Provide the (x, y) coordinate of the cell's center where the given text is located.  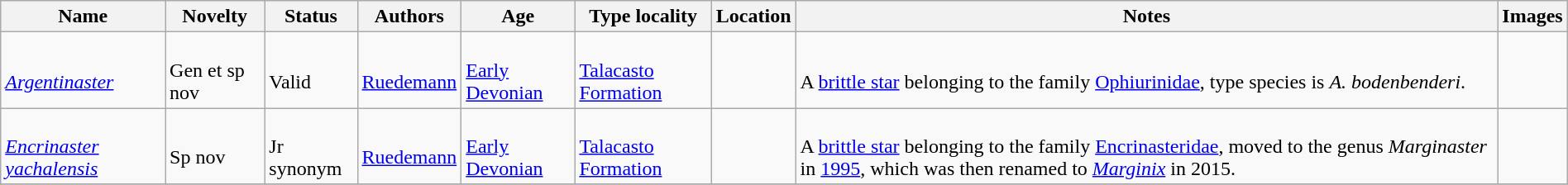
Images (1532, 17)
Encrinaster yachalensis (83, 146)
Age (518, 17)
Location (753, 17)
Status (311, 17)
Argentinaster (83, 70)
Sp nov (215, 146)
Name (83, 17)
Authors (409, 17)
A brittle star belonging to the family Ophiurinidae, type species is A. bodenbenderi. (1146, 70)
Jr synonym (311, 146)
Gen et sp nov (215, 70)
Type locality (643, 17)
A brittle star belonging to the family Encrinasteridae, moved to the genus Marginaster in 1995, which was then renamed to Marginix in 2015. (1146, 146)
Notes (1146, 17)
Valid (311, 70)
Novelty (215, 17)
